From the cell containing the given text, extract its center point as (x, y) coordinate. 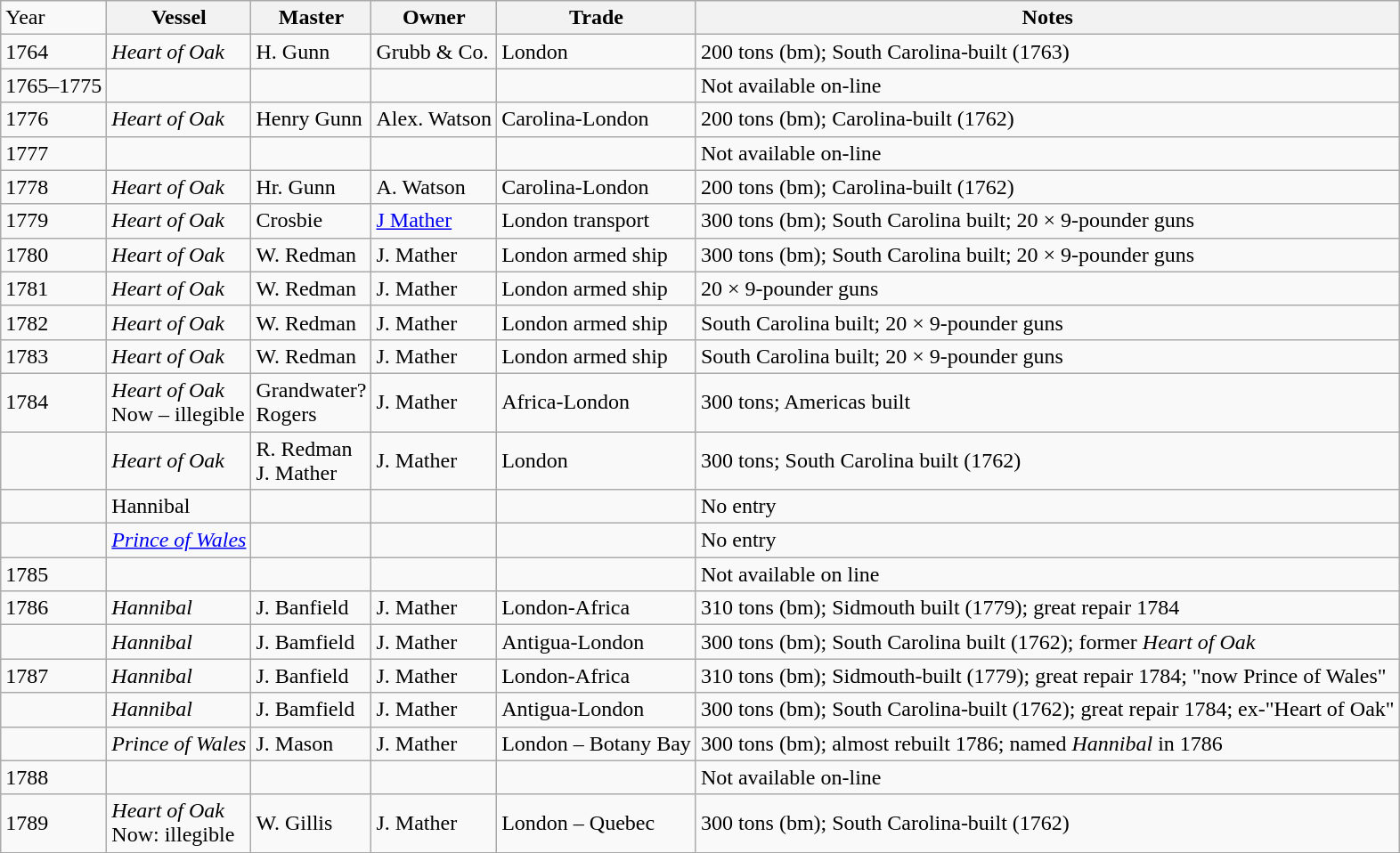
310 tons (bm); Sidmouth-built (1779); great repair 1784; "now Prince of Wales" (1047, 676)
Notes (1047, 18)
W. Gillis (312, 823)
1784 (53, 402)
1765–1775 (53, 85)
1778 (53, 187)
310 tons (bm); Sidmouth built (1779); great repair 1784 (1047, 608)
Grandwater?Rogers (312, 402)
20 × 9-pounder guns (1047, 288)
Master (312, 18)
1781 (53, 288)
J. Mason (312, 743)
1787 (53, 676)
200 tons (bm); South Carolina-built (1763) (1047, 52)
1780 (53, 255)
1782 (53, 322)
1785 (53, 574)
Year (53, 18)
300 tons (bm); South Carolina-built (1762); great repair 1784; ex-"Heart of Oak" (1047, 710)
300 tons (bm); almost rebuilt 1786; named Hannibal in 1786 (1047, 743)
300 tons; South Carolina built (1762) (1047, 459)
Owner (435, 18)
Grubb & Co. (435, 52)
1789 (53, 823)
1776 (53, 119)
Not available on line (1047, 574)
Trade (597, 18)
1788 (53, 777)
London transport (597, 221)
Heart of OakNow: illegible (179, 823)
A. Watson (435, 187)
J Mather (435, 221)
Henry Gunn (312, 119)
Hr. Gunn (312, 187)
1786 (53, 608)
1764 (53, 52)
Vessel (179, 18)
1777 (53, 153)
1779 (53, 221)
300 tons; Americas built (1047, 402)
1783 (53, 356)
London – Quebec (597, 823)
H. Gunn (312, 52)
Alex. Watson (435, 119)
London – Botany Bay (597, 743)
300 tons (bm); South Carolina built (1762); former Heart of Oak (1047, 642)
Crosbie (312, 221)
300 tons (bm); South Carolina-built (1762) (1047, 823)
Heart of Oak Now – illegible (179, 402)
Africa-London (597, 402)
R. RedmanJ. Mather (312, 459)
